Detect which cell encompasses the target text, then output its (X, Y) center coordinate. 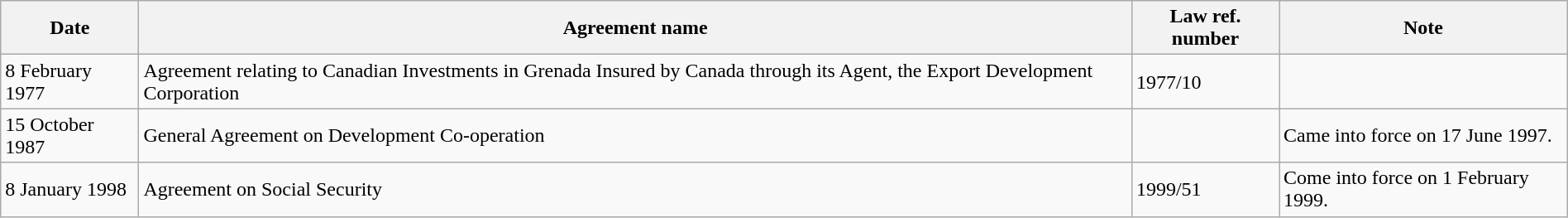
8 January 1998 (69, 189)
8 February 1977 (69, 81)
Came into force on 17 June 1997. (1424, 136)
Law ref. number (1205, 28)
Agreement on Social Security (635, 189)
Come into force on 1 February 1999. (1424, 189)
General Agreement on Development Co-operation (635, 136)
1977/10 (1205, 81)
Note (1424, 28)
Agreement name (635, 28)
Date (69, 28)
15 October 1987 (69, 136)
1999/51 (1205, 189)
Agreement relating to Canadian Investments in Grenada Insured by Canada through its Agent, the Export Development Corporation (635, 81)
